Detect which cell encompasses the target text, then output its (X, Y) center coordinate. 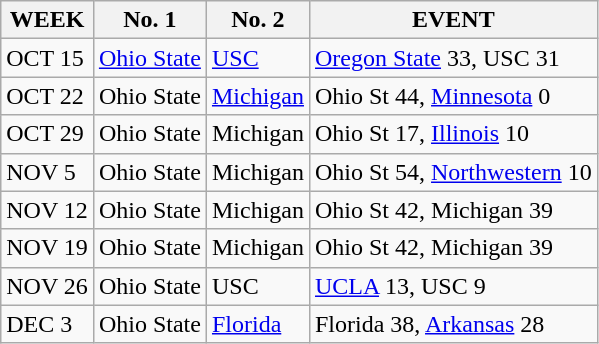
No. 1 (150, 20)
UCLA 13, USC 9 (453, 286)
Ohio St 44, Minnesota 0 (453, 96)
DEC 3 (48, 324)
OCT 29 (48, 134)
No. 2 (258, 20)
NOV 26 (48, 286)
EVENT (453, 20)
OCT 22 (48, 96)
Florida (258, 324)
NOV 12 (48, 210)
Ohio St 54, Northwestern 10 (453, 172)
NOV 5 (48, 172)
Oregon State 33, USC 31 (453, 58)
WEEK (48, 20)
Ohio St 17, Illinois 10 (453, 134)
Florida 38, Arkansas 28 (453, 324)
OCT 15 (48, 58)
NOV 19 (48, 248)
